Capture the cell that displays the provided text and extract its (X, Y) central coordinate. 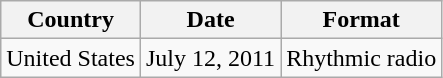
Format (362, 20)
Rhythmic radio (362, 58)
Country (71, 20)
July 12, 2011 (210, 58)
United States (71, 58)
Date (210, 20)
